For the text-containing cell, return its midpoint in (x, y) coordinate format. 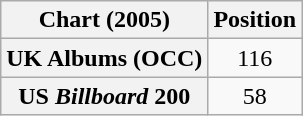
Position (255, 20)
Chart (2005) (104, 20)
116 (255, 58)
UK Albums (OCC) (104, 58)
US Billboard 200 (104, 96)
58 (255, 96)
